Detect which cell encompasses the target text, then output its [x, y] center coordinate. 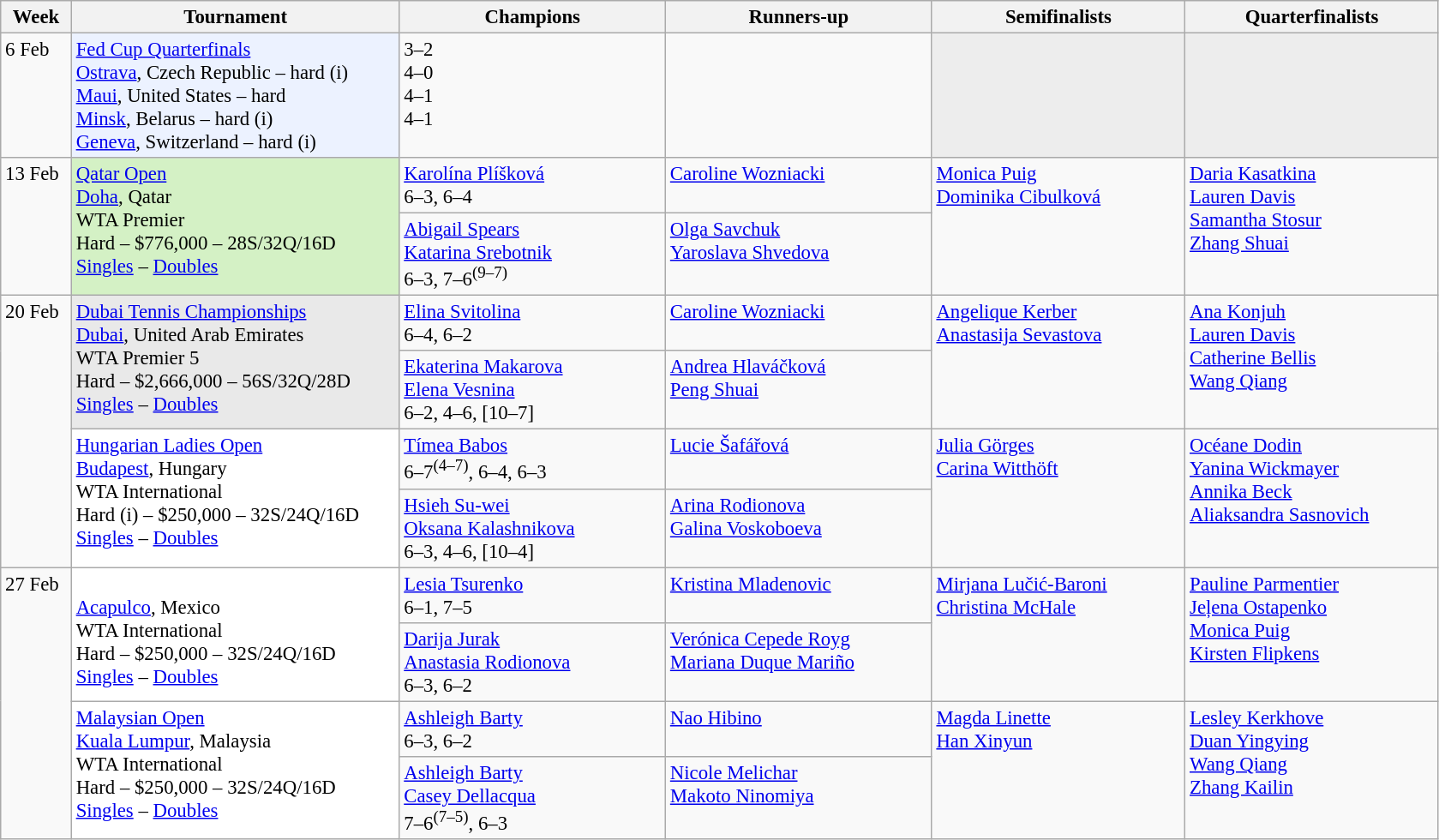
Hsieh Su-wei Oksana Kalashnikova 6–3, 4–6, [10–4] [533, 528]
Andrea Hlaváčková Peng Shuai [799, 391]
Fed Cup Quarterfinals Ostrava, Czech Republic – hard (i) Maui, United States – hard Minsk, Belarus – hard (i) Geneva, Switzerland – hard (i) [235, 96]
Qatar Open Doha, QatarWTA PremierHard – $776,000 – 28S/32Q/16DSingles – Doubles [235, 226]
Week [36, 17]
Runners-up [799, 17]
Olga Savchuk Yaroslava Shvedova [799, 255]
Angelique Kerber Anastasija Sevastova [1058, 363]
27 Feb [36, 703]
Daria Kasatkina Lauren Davis Samantha Stosur Zhang Shuai [1312, 226]
Océane Dodin Yanina Wickmayer Annika Beck Aliaksandra Sasnovich [1312, 499]
Nao Hibino [799, 729]
3–2 4–0 4–1 4–1 [533, 96]
Ashleigh Barty 6–3, 6–2 [533, 729]
Elina Svitolina6–4, 6–2 [533, 324]
6 Feb [36, 96]
Verónica Cepede Royg Mariana Duque Mariño [799, 662]
Magda Linette Han Xinyun [1058, 770]
Champions [533, 17]
20 Feb [36, 432]
Tímea Babos 6–7(4–7), 6–4, 6–3 [533, 459]
Julia Görges Carina Witthöft [1058, 499]
Acapulco, MexicoWTA InternationalHard – $250,000 – 32S/24Q/16DSingles – Doubles [235, 634]
Abigail Spears Katarina Srebotnik 6–3, 7–6(9–7) [533, 255]
Mirjana Lučić-Baroni Christina McHale [1058, 634]
Darija Jurak Anastasia Rodionova 6–3, 6–2 [533, 662]
Ekaterina Makarova Elena Vesnina 6–2, 4–6, [10–7] [533, 391]
Hungarian Ladies Open Budapest, HungaryWTA InternationalHard (i) – $250,000 – 32S/24Q/16DSingles – Doubles [235, 499]
Semifinalists [1058, 17]
Dubai Tennis Championships Dubai, United Arab EmiratesWTA Premier 5Hard – $2,666,000 – 56S/32Q/28DSingles – Doubles [235, 363]
Tournament [235, 17]
Malaysian Open Kuala Lumpur, MalaysiaWTA InternationalHard – $250,000 – 32S/24Q/16D Singles – Doubles [235, 770]
Arina Rodionova Galina Voskoboeva [799, 528]
Kristina Mladenovic [799, 595]
13 Feb [36, 226]
Ashleigh Barty Casey Dellacqua 7–6(7–5), 6–3 [533, 798]
Karolína Plíšková6–3, 6–4 [533, 185]
Nicole Melichar Makoto Ninomiya [799, 798]
Ana Konjuh Lauren Davis Catherine Bellis Wang Qiang [1312, 363]
Lucie Šafářová [799, 459]
Monica Puig Dominika Cibulková [1058, 226]
Pauline Parmentier Jeļena Ostapenko Monica Puig Kirsten Flipkens [1312, 634]
Lesley Kerkhove Duan Yingying Wang Qiang Zhang Kailin [1312, 770]
Quarterfinalists [1312, 17]
Lesia Tsurenko6–1, 7–5 [533, 595]
